Provide the (X, Y) coordinate of the cell's center where the given text is located.  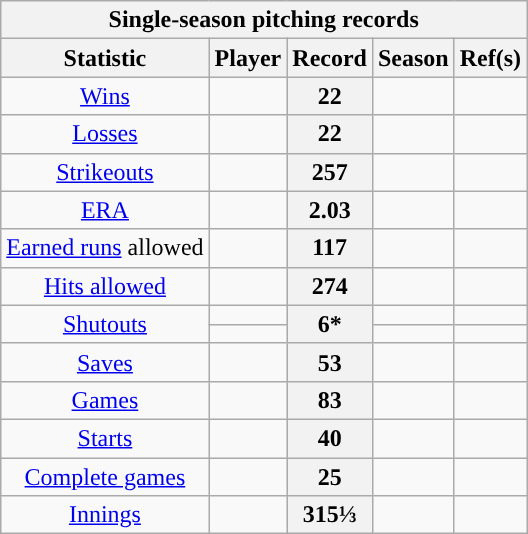
2.03 (330, 210)
Season (413, 58)
Statistic (105, 58)
Strikeouts (105, 172)
Starts (105, 438)
Player (248, 58)
Ref(s) (490, 58)
315⅓ (330, 515)
Shutouts (105, 324)
Hits allowed (105, 286)
117 (330, 248)
Earned runs allowed (105, 248)
274 (330, 286)
Innings (105, 515)
Record (330, 58)
53 (330, 362)
Complete games (105, 477)
6* (330, 324)
Games (105, 400)
257 (330, 172)
ERA (105, 210)
Single-season pitching records (264, 20)
83 (330, 400)
25 (330, 477)
Losses (105, 134)
Wins (105, 96)
40 (330, 438)
Saves (105, 362)
